Provide the [X, Y] coordinate of the cell's center where the given text is located.  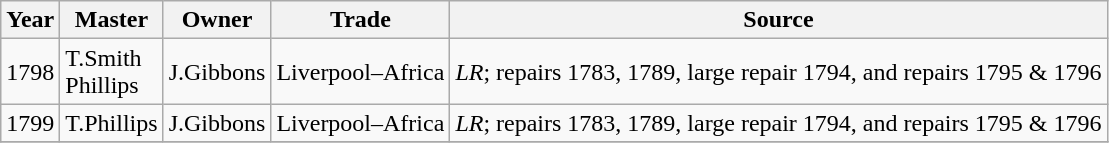
Owner [217, 20]
Trade [360, 20]
T.SmithPhillips [112, 72]
Year [30, 20]
T.Phillips [112, 123]
1798 [30, 72]
Master [112, 20]
Source [778, 20]
1799 [30, 123]
